From the cell containing the given text, extract its center point as [X, Y] coordinate. 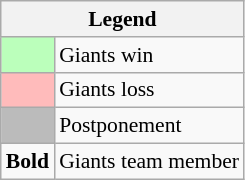
Giants team member [149, 162]
Legend [122, 19]
Giants loss [149, 90]
Giants win [149, 55]
Postponement [149, 126]
Bold [28, 162]
